Search for the cell housing the specified text and yield its [X, Y] center coordinate. 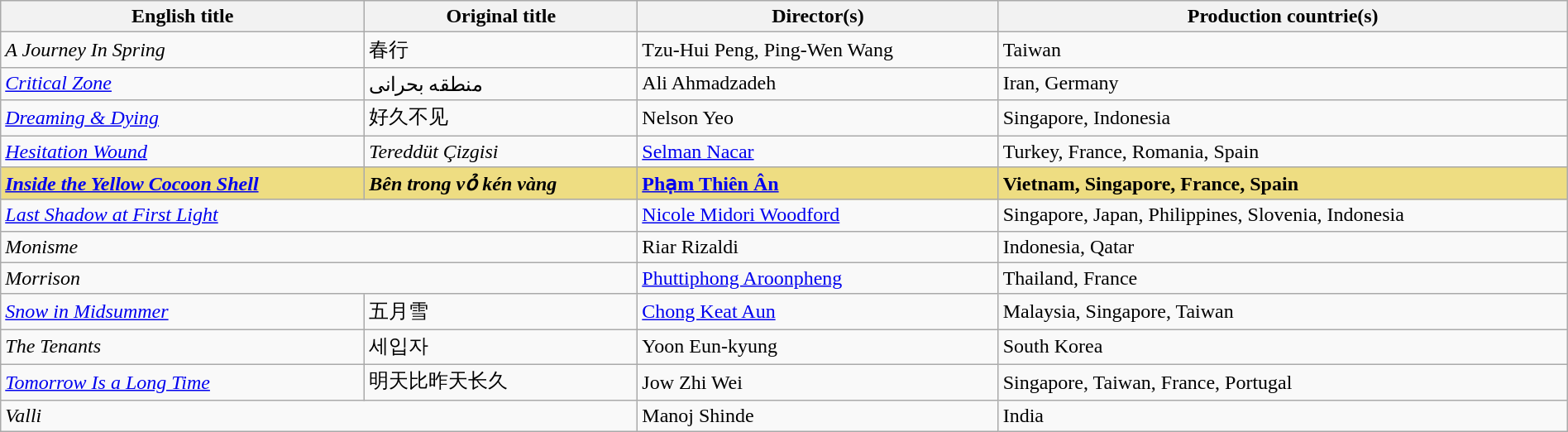
Turkey, France, Romania, Spain [1283, 151]
Original title [501, 17]
A Journey In Spring [183, 50]
Inside the Yellow Cocoon Shell [183, 184]
English title [183, 17]
Monisme [319, 247]
Tereddüt Çizgisi [501, 151]
Critical Zone [183, 84]
明天比昨天长久 [501, 382]
Vietnam, Singapore, France, Spain [1283, 184]
South Korea [1283, 348]
Phuttiphong Aroonpheng [818, 278]
Singapore, Japan, Philippines, Slovenia, Indonesia [1283, 215]
Jow Zhi Wei [818, 382]
Indonesia, Qatar [1283, 247]
Morrison [319, 278]
Iran, Germany [1283, 84]
Chong Keat Aun [818, 311]
Director(s) [818, 17]
Nelson Yeo [818, 118]
Yoon Eun-kyung [818, 348]
春行 [501, 50]
Production countrie(s) [1283, 17]
Last Shadow at First Light [319, 215]
Nicole Midori Woodford [818, 215]
Selman Nacar [818, 151]
Hesitation Wound [183, 151]
منطقه بحرانی [501, 84]
The Tenants [183, 348]
Snow in Midsummer [183, 311]
세입자 [501, 348]
Manoj Shinde [818, 415]
India [1283, 415]
Bên trong vỏ kén vàng [501, 184]
Tzu-Hui Peng, Ping-Wen Wang [818, 50]
Dreaming & Dying [183, 118]
好久不见 [501, 118]
Taiwan [1283, 50]
Malaysia, Singapore, Taiwan [1283, 311]
Tomorrow Is a Long Time [183, 382]
Singapore, Taiwan, France, Portugal [1283, 382]
Phạm Thiên Ân [818, 184]
Thailand, France [1283, 278]
Valli [319, 415]
五月雪 [501, 311]
Singapore, Indonesia [1283, 118]
Ali Ahmadzadeh [818, 84]
Riar Rizaldi [818, 247]
